Determine the [X, Y] coordinate at the center of the cell enclosing the given text.  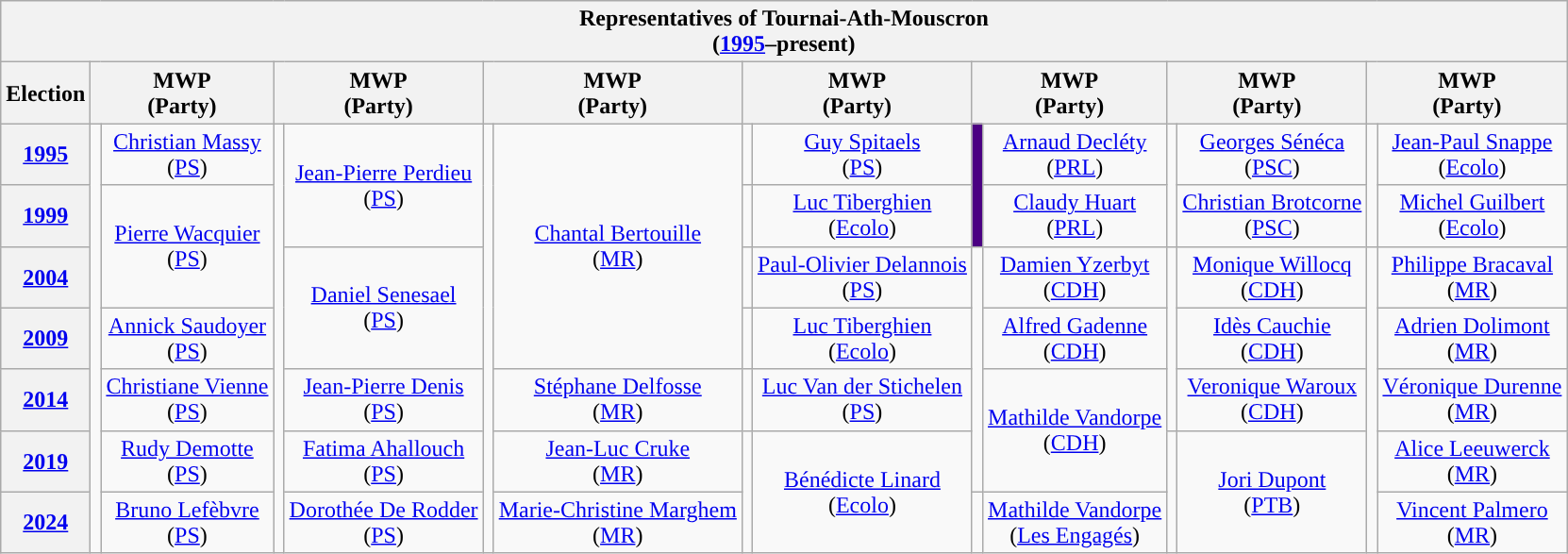
Stéphane Delfosse(MR) [617, 400]
2024 [45, 523]
Chantal Bertouille(MR) [617, 246]
Jori Dupont(PTB) [1272, 492]
Mathilde Vandorpe(CDH) [1076, 430]
Mathilde Vandorpe(Les Engagés) [1076, 523]
Véronique Durenne(MR) [1472, 400]
Pierre Wacquier(PS) [187, 246]
Monique Willocq(CDH) [1272, 277]
Claudy Huart(PRL) [1076, 215]
Representatives of Tournai-Ath-Mouscron(1995–present) [784, 32]
1995 [45, 155]
Paul-Olivier Delannois(PS) [862, 277]
Dorothée De Rodder(PS) [383, 523]
Georges Sénéca(PSC) [1272, 155]
Veronique Waroux(CDH) [1272, 400]
Annick Saudoyer(PS) [187, 338]
Alfred Gadenne(CDH) [1076, 338]
Bruno Lefèbvre(PS) [187, 523]
Adrien Dolimont(MR) [1472, 338]
Fatima Ahallouch(PS) [383, 461]
Jean-Pierre Denis(PS) [383, 400]
Bénédicte Linard(Ecolo) [862, 492]
Alice Leeuwerck(MR) [1472, 461]
Daniel Senesael(PS) [383, 308]
Jean-Pierre Perdieu(PS) [383, 185]
Michel Guilbert(Ecolo) [1472, 215]
Christian Massy(PS) [187, 155]
Idès Cauchie(CDH) [1272, 338]
Luc Van der Stichelen(PS) [862, 400]
Guy Spitaels(PS) [862, 155]
2014 [45, 400]
Christian Brotcorne(PSC) [1272, 215]
2009 [45, 338]
Damien Yzerbyt(CDH) [1076, 277]
Jean-Luc Cruke(MR) [617, 461]
Rudy Demotte(PS) [187, 461]
Vincent Palmero(MR) [1472, 523]
Christiane Vienne(PS) [187, 400]
2004 [45, 277]
1999 [45, 215]
Marie-Christine Marghem(MR) [617, 523]
Jean-Paul Snappe(Ecolo) [1472, 155]
Arnaud Decléty(PRL) [1076, 155]
Election [45, 92]
Philippe Bracaval(MR) [1472, 277]
2019 [45, 461]
